From the cell containing the given text, extract its center point as (x, y) coordinate. 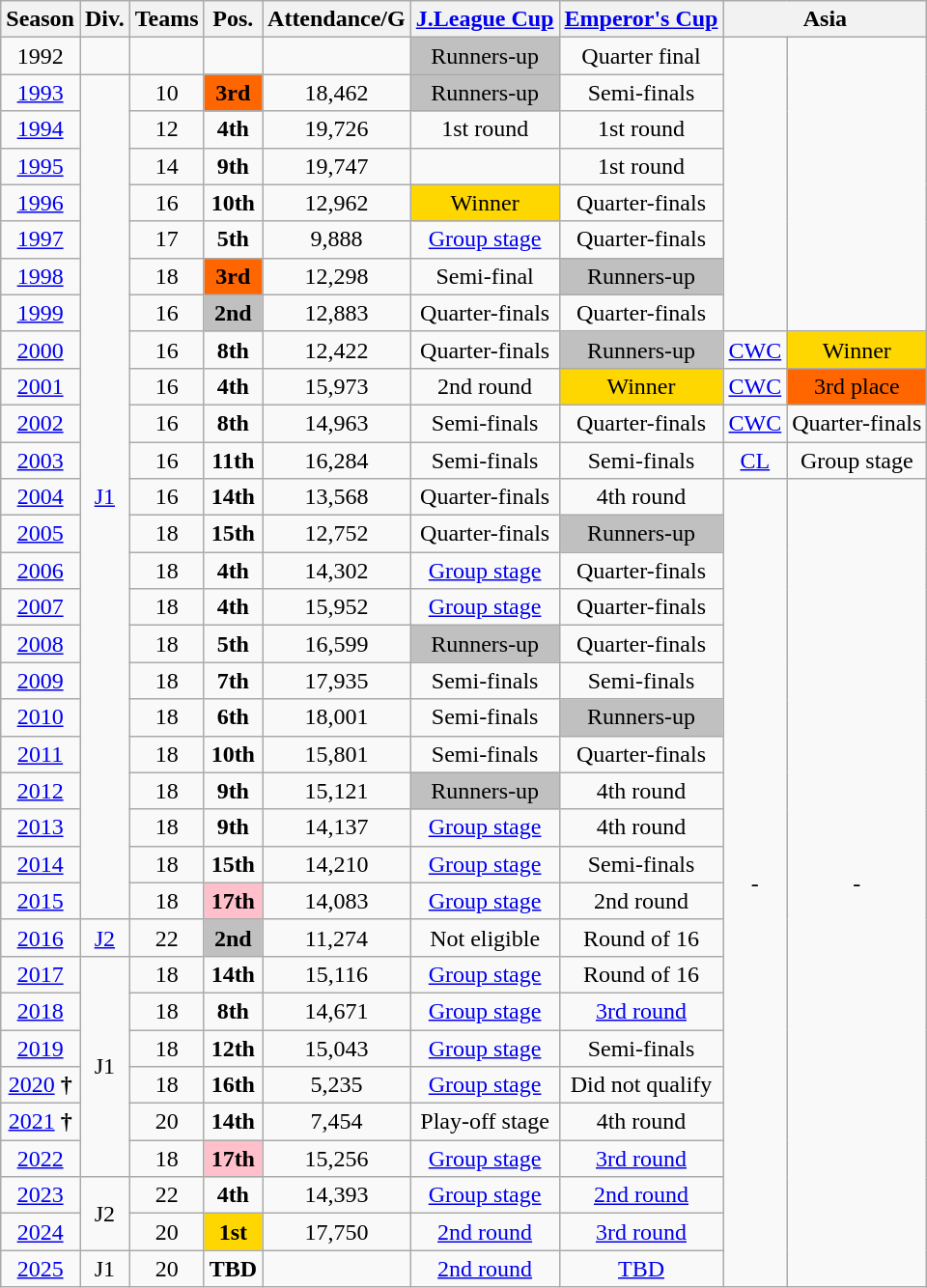
12,298 (337, 276)
1992 (41, 56)
2000 (41, 350)
16th (233, 1085)
14,137 (337, 827)
10 (166, 93)
14,671 (337, 1011)
Semi-final (485, 276)
2012 (41, 791)
14 (166, 166)
2019 (41, 1048)
12th (233, 1048)
2006 (41, 571)
2023 (41, 1195)
15,952 (337, 607)
3rd place (857, 386)
11,274 (337, 938)
12 (166, 129)
Not eligible (485, 938)
7th (233, 681)
1994 (41, 129)
Season (41, 19)
J.League Cup (485, 19)
17 (166, 239)
16,284 (337, 461)
18,001 (337, 717)
2002 (41, 423)
1998 (41, 276)
1st (233, 1232)
2010 (41, 717)
2005 (41, 534)
14,083 (337, 901)
2004 (41, 497)
12,752 (337, 534)
15,973 (337, 386)
12,883 (337, 313)
15,043 (337, 1048)
2025 (41, 1269)
2007 (41, 607)
2020 † (41, 1085)
2011 (41, 754)
11th (233, 461)
15,121 (337, 791)
1995 (41, 166)
2013 (41, 827)
1997 (41, 239)
2009 (41, 681)
12,422 (337, 350)
2003 (41, 461)
2022 (41, 1159)
17,935 (337, 681)
2014 (41, 864)
14,963 (337, 423)
16,599 (337, 644)
9,888 (337, 239)
15,116 (337, 974)
2015 (41, 901)
17,750 (337, 1232)
15,801 (337, 754)
Attendance/G (337, 19)
2018 (41, 1011)
15,256 (337, 1159)
Teams (166, 19)
2021 † (41, 1122)
13,568 (337, 497)
2017 (41, 974)
2016 (41, 938)
6th (233, 717)
18,462 (337, 93)
19,726 (337, 129)
Did not qualify (641, 1085)
Pos. (233, 19)
2008 (41, 644)
19,747 (337, 166)
14,302 (337, 571)
7,454 (337, 1122)
Asia (825, 19)
CL (755, 461)
12,962 (337, 203)
2024 (41, 1232)
5,235 (337, 1085)
Emperor's Cup (641, 19)
14,393 (337, 1195)
2001 (41, 386)
Play-off stage (485, 1122)
Div. (104, 19)
Quarter final (641, 56)
1993 (41, 93)
1996 (41, 203)
1999 (41, 313)
14,210 (337, 864)
